Detect which cell encompasses the target text, then output its [x, y] center coordinate. 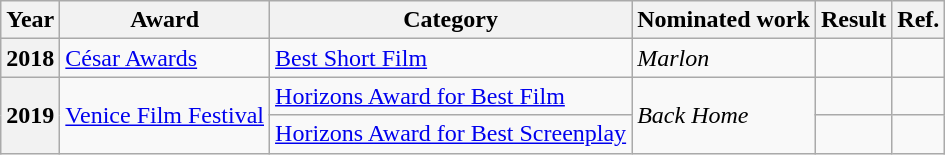
Back Home [724, 115]
Year [30, 20]
Horizons Award for Best Screenplay [451, 134]
Venice Film Festival [165, 115]
Result [853, 20]
Best Short Film [451, 58]
César Awards [165, 58]
Marlon [724, 58]
Horizons Award for Best Film [451, 96]
2019 [30, 115]
Award [165, 20]
Nominated work [724, 20]
2018 [30, 58]
Category [451, 20]
Ref. [918, 20]
